Determine the [x, y] coordinate at the center of the cell enclosing the given text.  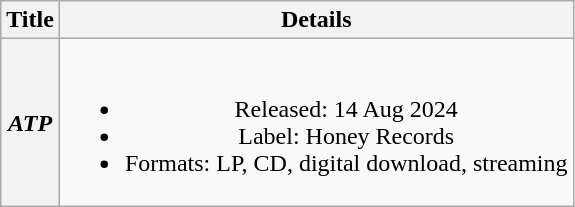
ATP [30, 122]
Title [30, 20]
Details [316, 20]
Released: 14 Aug 2024Label: Honey RecordsFormats: LP, CD, digital download, streaming [316, 122]
